Identify which cell holds the provided text, then report its [X, Y] central coordinate. 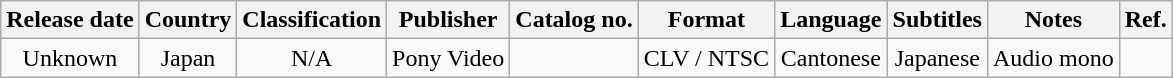
Publisher [448, 20]
Unknown [70, 58]
Format [706, 20]
Classification [312, 20]
Audio mono [1053, 58]
Subtitles [937, 20]
Language [831, 20]
Country [188, 20]
Pony Video [448, 58]
Japanese [937, 58]
Release date [70, 20]
Cantonese [831, 58]
Catalog no. [574, 20]
Japan [188, 58]
N/A [312, 58]
Notes [1053, 20]
Ref. [1146, 20]
CLV / NTSC [706, 58]
